Provide the (x, y) coordinate of the cell's center where the given text is located.  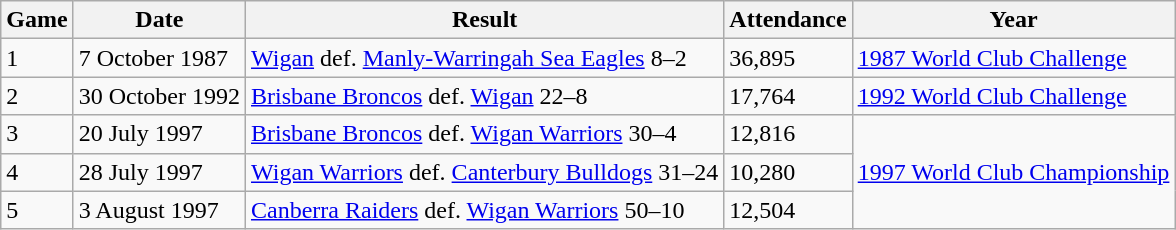
20 July 1997 (159, 134)
2 (37, 96)
36,895 (788, 58)
Game (37, 20)
Wigan Warriors def. Canterbury Bulldogs 31–24 (484, 172)
28 July 1997 (159, 172)
7 October 1987 (159, 58)
30 October 1992 (159, 96)
Brisbane Broncos def. Wigan 22–8 (484, 96)
3 (37, 134)
1987 World Club Challenge (1014, 58)
12,816 (788, 134)
Wigan def. Manly-Warringah Sea Eagles 8–2 (484, 58)
10,280 (788, 172)
3 August 1997 (159, 210)
12,504 (788, 210)
4 (37, 172)
1997 World Club Championship (1014, 172)
Canberra Raiders def. Wigan Warriors 50–10 (484, 210)
1 (37, 58)
1992 World Club Challenge (1014, 96)
17,764 (788, 96)
Brisbane Broncos def. Wigan Warriors 30–4 (484, 134)
5 (37, 210)
Attendance (788, 20)
Year (1014, 20)
Date (159, 20)
Result (484, 20)
